Capture the cell that displays the provided text and extract its (x, y) central coordinate. 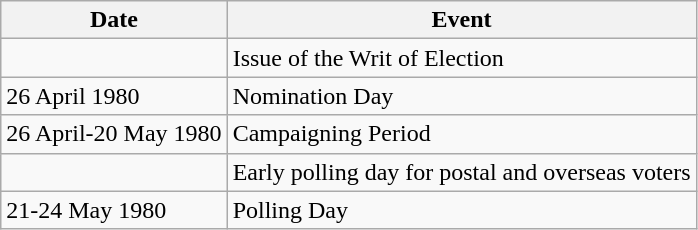
26 April 1980 (114, 96)
Nomination Day (462, 96)
Issue of the Writ of Election (462, 58)
Event (462, 20)
Campaigning Period (462, 134)
Polling Day (462, 210)
Early polling day for postal and overseas voters (462, 172)
Date (114, 20)
26 April-20 May 1980 (114, 134)
21-24 May 1980 (114, 210)
